From the cell containing the given text, extract its center point as [x, y] coordinate. 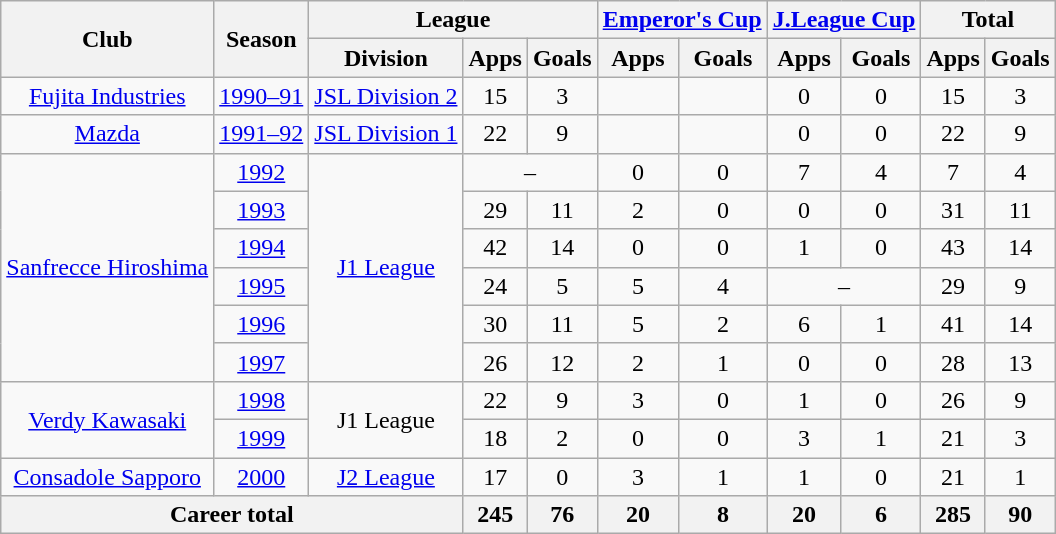
41 [953, 324]
JSL Division 2 [386, 96]
1996 [262, 324]
J.League Cup [844, 20]
13 [1020, 362]
Mazda [108, 134]
245 [495, 515]
J2 League [386, 477]
Emperor's Cup [682, 20]
Fujita Industries [108, 96]
2000 [262, 477]
Consadole Sapporo [108, 477]
28 [953, 362]
76 [562, 515]
90 [1020, 515]
1991–92 [262, 134]
Division [386, 58]
1999 [262, 438]
24 [495, 286]
1998 [262, 400]
League [453, 20]
31 [953, 210]
Sanfrecce Hiroshima [108, 267]
285 [953, 515]
1997 [262, 362]
Club [108, 39]
30 [495, 324]
1990–91 [262, 96]
1992 [262, 172]
12 [562, 362]
Total [988, 20]
1993 [262, 210]
42 [495, 248]
Career total [232, 515]
43 [953, 248]
Season [262, 39]
17 [495, 477]
1994 [262, 248]
18 [495, 438]
1995 [262, 286]
JSL Division 1 [386, 134]
8 [723, 515]
Verdy Kawasaki [108, 419]
